Capture the cell that displays the provided text and extract its [X, Y] central coordinate. 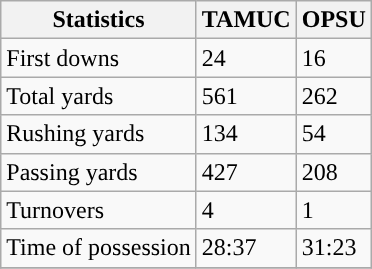
31:23 [334, 248]
28:37 [246, 248]
134 [246, 134]
54 [334, 134]
Total yards [99, 96]
16 [334, 58]
427 [246, 172]
Statistics [99, 20]
TAMUC [246, 20]
Time of possession [99, 248]
Passing yards [99, 172]
Rushing yards [99, 134]
208 [334, 172]
1 [334, 210]
561 [246, 96]
OPSU [334, 20]
First downs [99, 58]
Turnovers [99, 210]
4 [246, 210]
262 [334, 96]
24 [246, 58]
